Return (X, Y) of the center of cell containing provided text 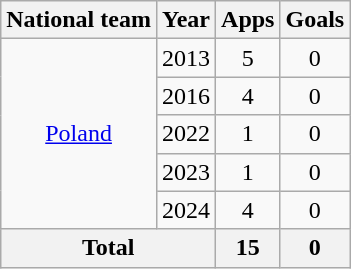
National team (79, 20)
Year (186, 20)
Goals (315, 20)
2022 (186, 134)
2016 (186, 96)
Total (108, 248)
15 (248, 248)
2013 (186, 58)
2024 (186, 210)
Apps (248, 20)
2023 (186, 172)
5 (248, 58)
Poland (79, 134)
